Capture the cell that displays the provided text and extract its [X, Y] central coordinate. 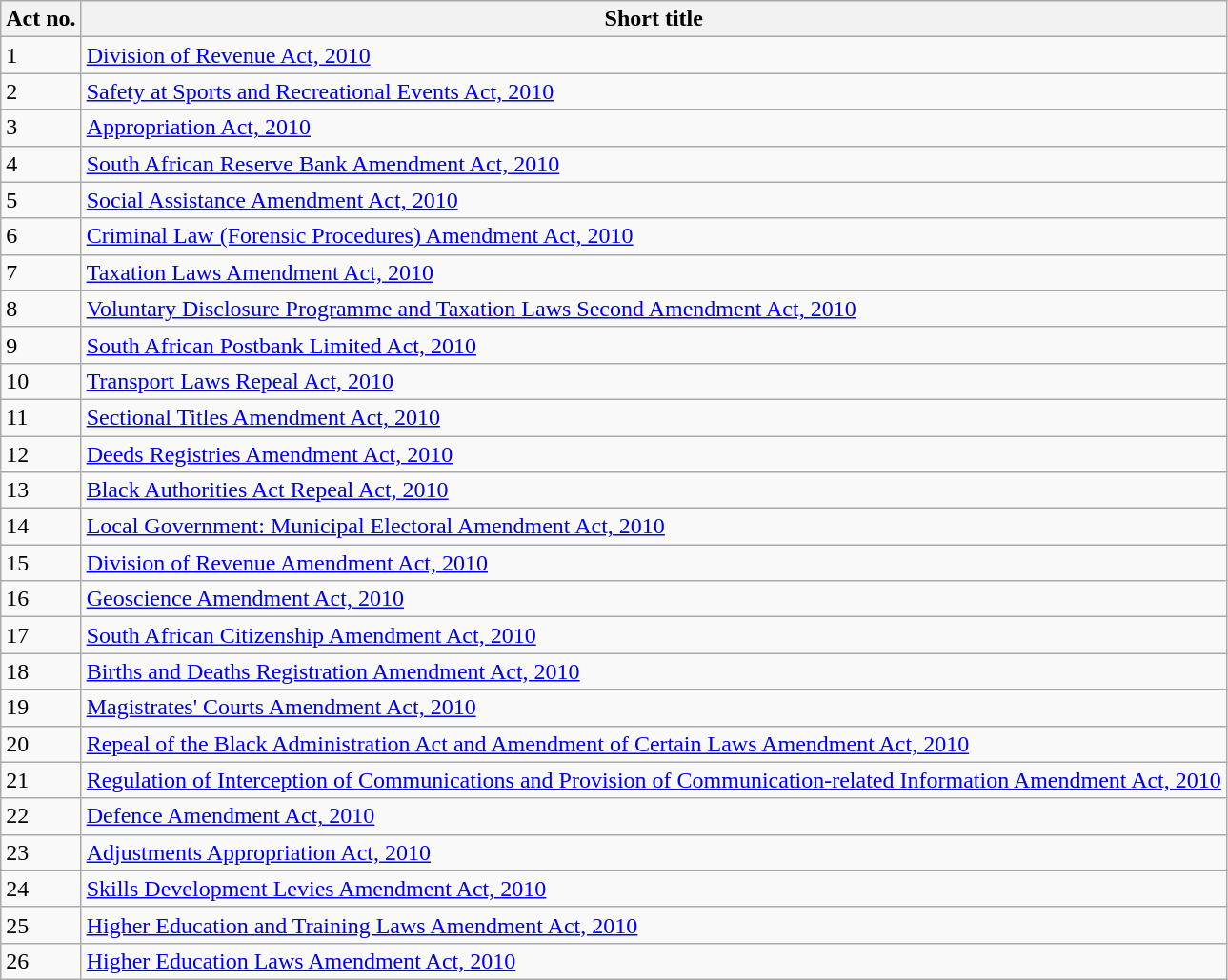
13 [41, 490]
Short title [654, 19]
South African Postbank Limited Act, 2010 [654, 345]
21 [41, 780]
17 [41, 635]
Geoscience Amendment Act, 2010 [654, 599]
22 [41, 816]
16 [41, 599]
Skills Development Levies Amendment Act, 2010 [654, 889]
15 [41, 563]
Criminal Law (Forensic Procedures) Amendment Act, 2010 [654, 236]
3 [41, 128]
26 [41, 961]
Defence Amendment Act, 2010 [654, 816]
Local Government: Municipal Electoral Amendment Act, 2010 [654, 527]
14 [41, 527]
7 [41, 272]
Repeal of the Black Administration Act and Amendment of Certain Laws Amendment Act, 2010 [654, 744]
Appropriation Act, 2010 [654, 128]
2 [41, 91]
Division of Revenue Act, 2010 [654, 55]
8 [41, 309]
Taxation Laws Amendment Act, 2010 [654, 272]
Magistrates' Courts Amendment Act, 2010 [654, 708]
Higher Education and Training Laws Amendment Act, 2010 [654, 925]
11 [41, 417]
Voluntary Disclosure Programme and Taxation Laws Second Amendment Act, 2010 [654, 309]
23 [41, 852]
19 [41, 708]
5 [41, 200]
Transport Laws Repeal Act, 2010 [654, 381]
Division of Revenue Amendment Act, 2010 [654, 563]
20 [41, 744]
Higher Education Laws Amendment Act, 2010 [654, 961]
25 [41, 925]
South African Citizenship Amendment Act, 2010 [654, 635]
Deeds Registries Amendment Act, 2010 [654, 454]
Adjustments Appropriation Act, 2010 [654, 852]
1 [41, 55]
12 [41, 454]
Social Assistance Amendment Act, 2010 [654, 200]
Births and Deaths Registration Amendment Act, 2010 [654, 671]
Act no. [41, 19]
9 [41, 345]
6 [41, 236]
South African Reserve Bank Amendment Act, 2010 [654, 164]
Safety at Sports and Recreational Events Act, 2010 [654, 91]
24 [41, 889]
Regulation of Interception of Communications and Provision of Communication-related Information Amendment Act, 2010 [654, 780]
18 [41, 671]
4 [41, 164]
10 [41, 381]
Black Authorities Act Repeal Act, 2010 [654, 490]
Sectional Titles Amendment Act, 2010 [654, 417]
